Scan for the cell matching the given text and deliver its [X, Y] coordinate at center. 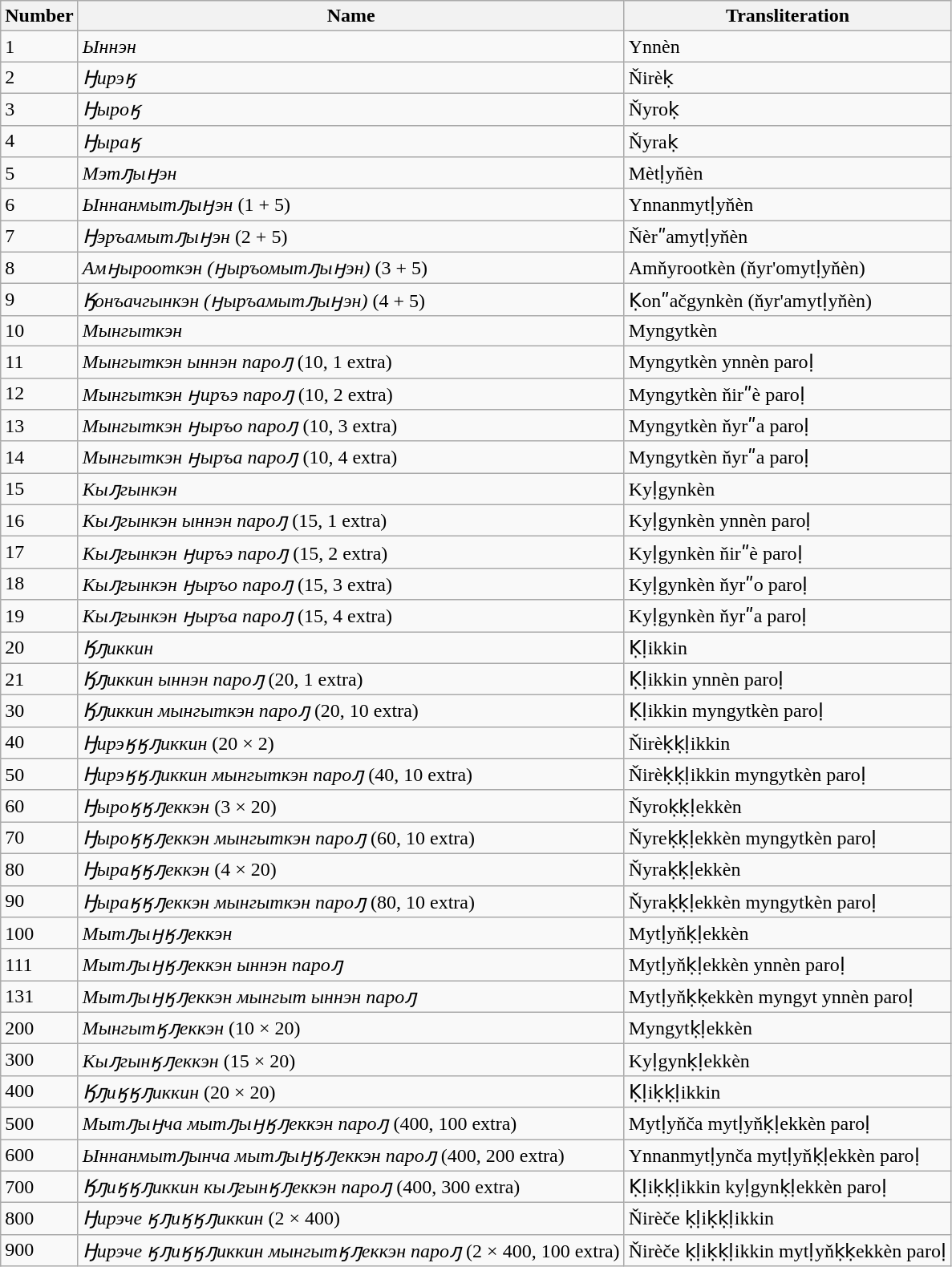
Кыԓгынкэн [351, 489]
Ӄонъачгынкэн (ӈыръамытԓыӈэн) (4 + 5) [351, 300]
Мынгыткэн ӈиръэ пароԓ (10, 2 extra) [351, 394]
Ыннэн [351, 47]
Кыԓгынӄԓеккэн (15 × 20) [351, 1060]
Ňirèče ḳḷiḳḳḷikkin [788, 1219]
2 [39, 78]
Ӄԓиӄӄԓиккин кыԓгынӄԓеккэн пароԓ (400, 300 extra) [351, 1187]
Kyḷgynkèn ňirʺè paroḷ [788, 553]
Ӈирэӄ [351, 78]
Mytḷyňḳḳekkèn myngyt ynnèn paroḷ [788, 997]
Мынгыткэн [351, 330]
Ḳḷikkin [788, 648]
Ӈыраӄӄԓеккэн мынгыткэн пароԓ (80, 10 extra) [351, 901]
Myngytkèn [788, 330]
5 [39, 173]
Ӈирэче ӄԓиӄӄԓиккин (2 × 400) [351, 1219]
900 [39, 1250]
Ӈыраӄӄԓеккэн (4 × 20) [351, 869]
17 [39, 553]
14 [39, 457]
Ḳḷikkin myngytkèn paroḷ [788, 711]
Мынгыткэн ыннэн пароԓ (10, 1 extra) [351, 362]
Мытԓыӈӄԓеккэн мынгыт ыннэн пароԓ [351, 997]
200 [39, 1028]
131 [39, 997]
8 [39, 268]
Myngytḳḷekkèn [788, 1028]
Мынгытӄԓеккэн (10 × 20) [351, 1028]
Ynnanmytḷyňèn [788, 204]
Mètḷyňèn [788, 173]
Ňirèḳ [788, 78]
Ӄԓиӄӄԓиккин (20 × 20) [351, 1091]
Ňyroḳ [788, 109]
Ыннанмытԓынча мытԓыӈӄԓеккэн пароԓ (400, 200 extra) [351, 1155]
1 [39, 47]
Amňyrootkèn (ňyr'omytḷyňèn) [788, 268]
Myngytkèn ynnèn paroḷ [788, 362]
Ynnèn [788, 47]
Кыԓгынкэн ӈыръо пароԓ (15, 3 extra) [351, 584]
Ӈыроӄ [351, 109]
50 [39, 775]
16 [39, 520]
18 [39, 584]
Ňyreḳḳḷekkèn myngytkèn paroḷ [788, 838]
20 [39, 648]
Kyḷgynkèn ňyrʺo paroḷ [788, 584]
Ňirèče ḳḷiḳḳḷikkin mytḷyňḳḳekkèn paroḷ [788, 1250]
Ӈыраӄ [351, 141]
Ynnanmytḷynča mytḷyňḳḷekkèn paroḷ [788, 1155]
Мытԓыӈӄԓеккэн [351, 933]
Myngytkèn ňirʺè paroḷ [788, 394]
Kyḷgynkèn [788, 489]
3 [39, 109]
6 [39, 204]
11 [39, 362]
800 [39, 1219]
Мэтԓыӈэн [351, 173]
Мынгыткэн ӈыръо пароԓ (10, 3 extra) [351, 426]
Мытԓыӈча мытԓыӈӄԓеккэн пароԓ (400, 100 extra) [351, 1123]
Ӄԓиккин мынгыткэн пароԓ (20, 10 extra) [351, 711]
13 [39, 426]
111 [39, 965]
10 [39, 330]
Ḳḷiḳḳḷikkin kyḷgynḳḷekkèn paroḷ [788, 1187]
Кыԓгынкэн ӈиръэ пароԓ (15, 2 extra) [351, 553]
700 [39, 1187]
Number [39, 16]
Kyḷgynkèn ňyrʺa paroḷ [788, 616]
Ḳḷiḳḳḷikkin [788, 1091]
Ḳḷikkin ynnèn paroḷ [788, 679]
Мынгыткэн ӈыръа пароԓ (10, 4 extra) [351, 457]
300 [39, 1060]
60 [39, 806]
400 [39, 1091]
Name [351, 16]
7 [39, 237]
Ňyraḳḳḷekkèn [788, 869]
Ӄԓиккин ыннэн пароԓ (20, 1 extra) [351, 679]
Ňèrʺamytḷyňèn [788, 237]
21 [39, 679]
Ӈирэӄӄԓиккин мынгыткэн пароԓ (40, 10 extra) [351, 775]
Ӄԓиккин [351, 648]
4 [39, 141]
Мытԓыӈӄԓеккэн ыннэн пароԓ [351, 965]
Ňyraḳḳḷekkèn myngytkèn paroḷ [788, 901]
100 [39, 933]
12 [39, 394]
600 [39, 1155]
Ӈирэче ӄԓиӄӄԓиккин мынгытӄԓеккэн пароԓ (2 × 400, 100 extra) [351, 1250]
Ňirèḳḳḷikkin myngytkèn paroḷ [788, 775]
70 [39, 838]
15 [39, 489]
9 [39, 300]
Ыннанмытԓыӈэн (1 + 5) [351, 204]
Mytḷyňča mytḷyňḳḷekkèn paroḷ [788, 1123]
Mytḷyňḳḷekkèn ynnèn paroḷ [788, 965]
30 [39, 711]
Mytḷyňḳḷekkèn [788, 933]
Ňyraḳ [788, 141]
40 [39, 743]
Ӈэръамытԓыӈэн (2 + 5) [351, 237]
Ӈыроӄӄԓеккэн мынгыткэн пароԓ (60, 10 extra) [351, 838]
Kyḷgynkèn ynnèn paroḷ [788, 520]
Transliteration [788, 16]
Ňyroḳḳḷekkèn [788, 806]
90 [39, 901]
Кыԓгынкэн ӈыръа пароԓ (15, 4 extra) [351, 616]
19 [39, 616]
Ӈирэӄӄԓиккин (20 × 2) [351, 743]
Амӈырооткэн (ӈыръомытԓыӈэн) (3 + 5) [351, 268]
500 [39, 1123]
Кыԓгынкэн ыннэн пароԓ (15, 1 extra) [351, 520]
Ňirèḳḳḷikkin [788, 743]
Kyḷgynḳḷekkèn [788, 1060]
Ḳonʺačgynkèn (ňyr'amytḷyňèn) [788, 300]
Ӈыроӄӄԓеккэн (3 × 20) [351, 806]
80 [39, 869]
